Find where the given text appears and provide that cell's center as [x, y] coordinate. 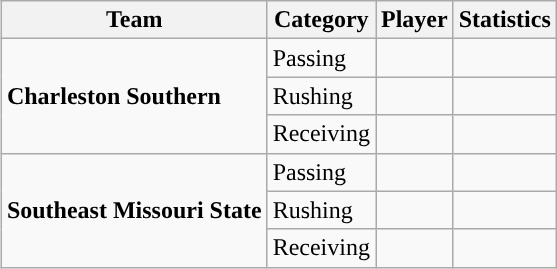
Statistics [504, 20]
Charleston Southern [134, 96]
Southeast Missouri State [134, 210]
Team [134, 20]
Category [321, 20]
Player [415, 20]
